From the cell containing the given text, extract its center point as (x, y) coordinate. 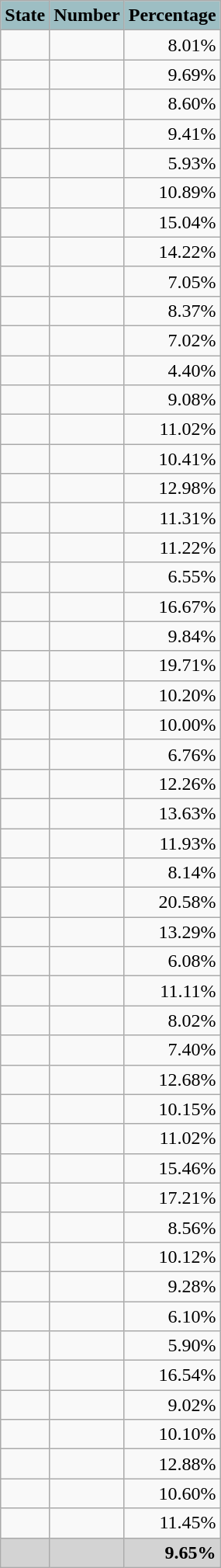
7.40% (172, 1050)
Percentage (172, 16)
9.84% (172, 636)
Number (87, 16)
7.05% (172, 281)
12.98% (172, 488)
5.90% (172, 1346)
15.46% (172, 1168)
8.02% (172, 1020)
9.02% (172, 1405)
16.54% (172, 1375)
6.55% (172, 577)
8.01% (172, 45)
13.29% (172, 932)
10.12% (172, 1257)
13.63% (172, 813)
9.69% (172, 75)
8.60% (172, 104)
10.15% (172, 1109)
10.41% (172, 459)
12.88% (172, 1464)
9.28% (172, 1286)
12.68% (172, 1080)
6.76% (172, 754)
4.40% (172, 370)
19.71% (172, 666)
14.22% (172, 252)
9.08% (172, 400)
9.41% (172, 134)
8.37% (172, 311)
11.11% (172, 991)
8.14% (172, 873)
17.21% (172, 1198)
11.22% (172, 548)
5.93% (172, 163)
10.60% (172, 1493)
11.93% (172, 843)
10.10% (172, 1434)
16.67% (172, 607)
10.89% (172, 193)
11.45% (172, 1523)
20.58% (172, 902)
10.00% (172, 725)
7.02% (172, 340)
12.26% (172, 784)
11.31% (172, 518)
15.04% (172, 222)
8.56% (172, 1227)
6.10% (172, 1316)
10.20% (172, 695)
9.65% (172, 1552)
6.08% (172, 961)
State (25, 16)
